Extract the [X, Y] coordinate from the center of the cell holding the provided text.  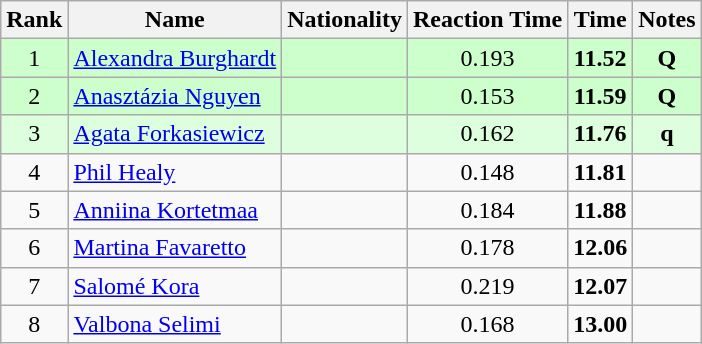
7 [34, 286]
0.178 [487, 248]
12.07 [600, 286]
Rank [34, 20]
Nationality [345, 20]
5 [34, 210]
8 [34, 324]
0.219 [487, 286]
12.06 [600, 248]
0.153 [487, 96]
0.162 [487, 134]
Agata Forkasiewicz [175, 134]
Time [600, 20]
0.148 [487, 172]
1 [34, 58]
4 [34, 172]
0.168 [487, 324]
0.193 [487, 58]
q [667, 134]
Anasztázia Nguyen [175, 96]
Alexandra Burghardt [175, 58]
Name [175, 20]
11.59 [600, 96]
Reaction Time [487, 20]
11.76 [600, 134]
11.52 [600, 58]
0.184 [487, 210]
2 [34, 96]
Anniina Kortetmaa [175, 210]
Phil Healy [175, 172]
6 [34, 248]
11.81 [600, 172]
3 [34, 134]
Salomé Kora [175, 286]
13.00 [600, 324]
Notes [667, 20]
Martina Favaretto [175, 248]
11.88 [600, 210]
Valbona Selimi [175, 324]
